For the text-containing cell, return its midpoint in (X, Y) coordinate format. 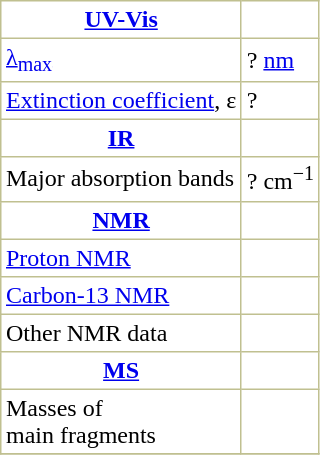
NMR (122, 220)
? cm−1 (280, 179)
Carbon-13 NMR (122, 295)
Major absorption bands (122, 179)
Proton NMR (122, 258)
? nm (280, 60)
UV-Vis (122, 20)
Masses of main fragments (122, 421)
IR (122, 139)
Other NMR data (122, 333)
? (280, 101)
λmax (122, 60)
Extinction coefficient, ε (122, 101)
MS (122, 370)
